Search for the cell housing the specified text and yield its [X, Y] center coordinate. 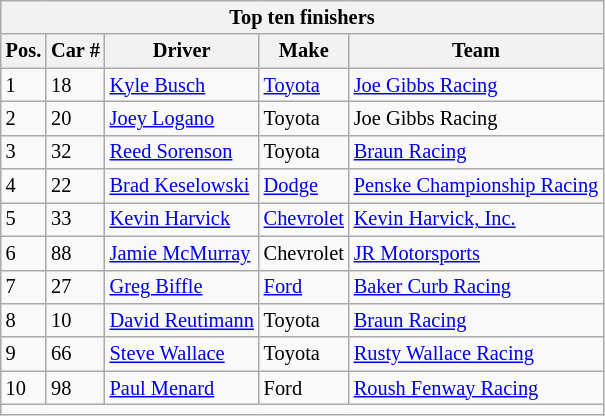
6 [24, 253]
Car # [76, 51]
Dodge [304, 186]
20 [76, 118]
66 [76, 354]
Penske Championship Racing [476, 186]
Kevin Harvick [182, 219]
27 [76, 287]
9 [24, 354]
Greg Biffle [182, 287]
Baker Curb Racing [476, 287]
Driver [182, 51]
Roush Fenway Racing [476, 388]
33 [76, 219]
Pos. [24, 51]
1 [24, 85]
Reed Sorenson [182, 152]
Brad Keselowski [182, 186]
JR Motorsports [476, 253]
Paul Menard [182, 388]
Top ten finishers [302, 17]
Kevin Harvick, Inc. [476, 219]
Team [476, 51]
Kyle Busch [182, 85]
7 [24, 287]
8 [24, 320]
Jamie McMurray [182, 253]
18 [76, 85]
32 [76, 152]
Make [304, 51]
98 [76, 388]
Rusty Wallace Racing [476, 354]
88 [76, 253]
David Reutimann [182, 320]
3 [24, 152]
Joey Logano [182, 118]
Steve Wallace [182, 354]
4 [24, 186]
22 [76, 186]
5 [24, 219]
2 [24, 118]
